Scan for the cell matching the given text and deliver its (X, Y) coordinate at center. 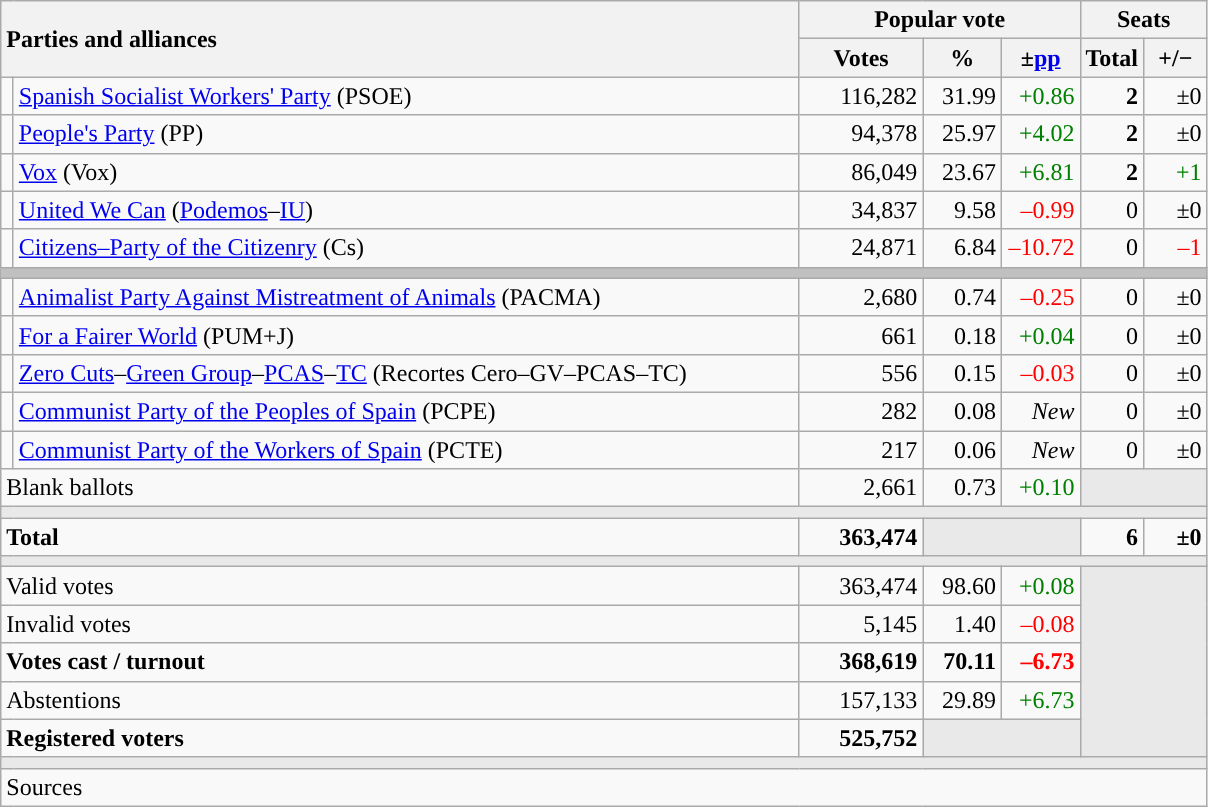
Abstentions (400, 700)
–0.25 (1040, 297)
34,837 (861, 210)
+6.73 (1040, 700)
–0.99 (1040, 210)
6 (1112, 537)
Parties and alliances (400, 39)
Blank ballots (400, 488)
24,871 (861, 248)
Citizens–Party of the Citizenry (Cs) (406, 248)
Sources (604, 787)
25.97 (962, 134)
2,680 (861, 297)
Popular vote (940, 20)
Zero Cuts–Green Group–PCAS–TC (Recortes Cero–GV–PCAS–TC) (406, 373)
70.11 (962, 662)
Animalist Party Against Mistreatment of Animals (PACMA) (406, 297)
1.40 (962, 624)
217 (861, 449)
2,661 (861, 488)
94,378 (861, 134)
368,619 (861, 662)
Votes (861, 58)
Communist Party of the Peoples of Spain (PCPE) (406, 411)
Invalid votes (400, 624)
–0.08 (1040, 624)
6.84 (962, 248)
0.74 (962, 297)
Valid votes (400, 586)
29.89 (962, 700)
±pp (1040, 58)
5,145 (861, 624)
556 (861, 373)
–1 (1176, 248)
31.99 (962, 96)
–0.03 (1040, 373)
157,133 (861, 700)
+6.81 (1040, 172)
98.60 (962, 586)
Spanish Socialist Workers' Party (PSOE) (406, 96)
+0.86 (1040, 96)
% (962, 58)
Vox (Vox) (406, 172)
282 (861, 411)
86,049 (861, 172)
Registered voters (400, 738)
For a Fairer World (PUM+J) (406, 335)
Votes cast / turnout (400, 662)
People's Party (PP) (406, 134)
0.18 (962, 335)
0.06 (962, 449)
0.08 (962, 411)
Seats (1144, 20)
116,282 (861, 96)
525,752 (861, 738)
23.67 (962, 172)
661 (861, 335)
United We Can (Podemos–IU) (406, 210)
–10.72 (1040, 248)
0.15 (962, 373)
+0.10 (1040, 488)
9.58 (962, 210)
+/− (1176, 58)
–6.73 (1040, 662)
0.73 (962, 488)
+0.08 (1040, 586)
+4.02 (1040, 134)
+1 (1176, 172)
+0.04 (1040, 335)
Communist Party of the Workers of Spain (PCTE) (406, 449)
